For the text-containing cell, return its midpoint in [X, Y] coordinate format. 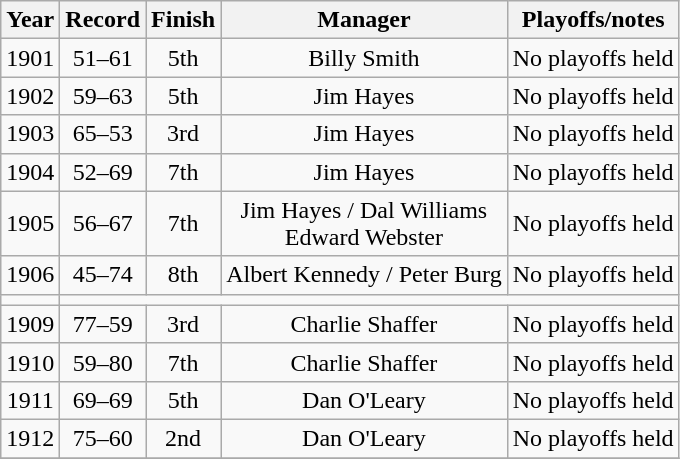
1902 [30, 96]
59–80 [103, 362]
1904 [30, 172]
59–63 [103, 96]
1910 [30, 362]
8th [184, 275]
1901 [30, 58]
77–59 [103, 324]
52–69 [103, 172]
Finish [184, 20]
Jim Hayes / Dal Williams Edward Webster [364, 224]
75–60 [103, 438]
Albert Kennedy / Peter Burg [364, 275]
1912 [30, 438]
Year [30, 20]
Manager [364, 20]
Record [103, 20]
45–74 [103, 275]
1903 [30, 134]
1905 [30, 224]
Billy Smith [364, 58]
1906 [30, 275]
1909 [30, 324]
56–67 [103, 224]
65–53 [103, 134]
2nd [184, 438]
1911 [30, 400]
Playoffs/notes [593, 20]
51–61 [103, 58]
69–69 [103, 400]
